Find where the given text appears and provide that cell's center as (x, y) coordinate. 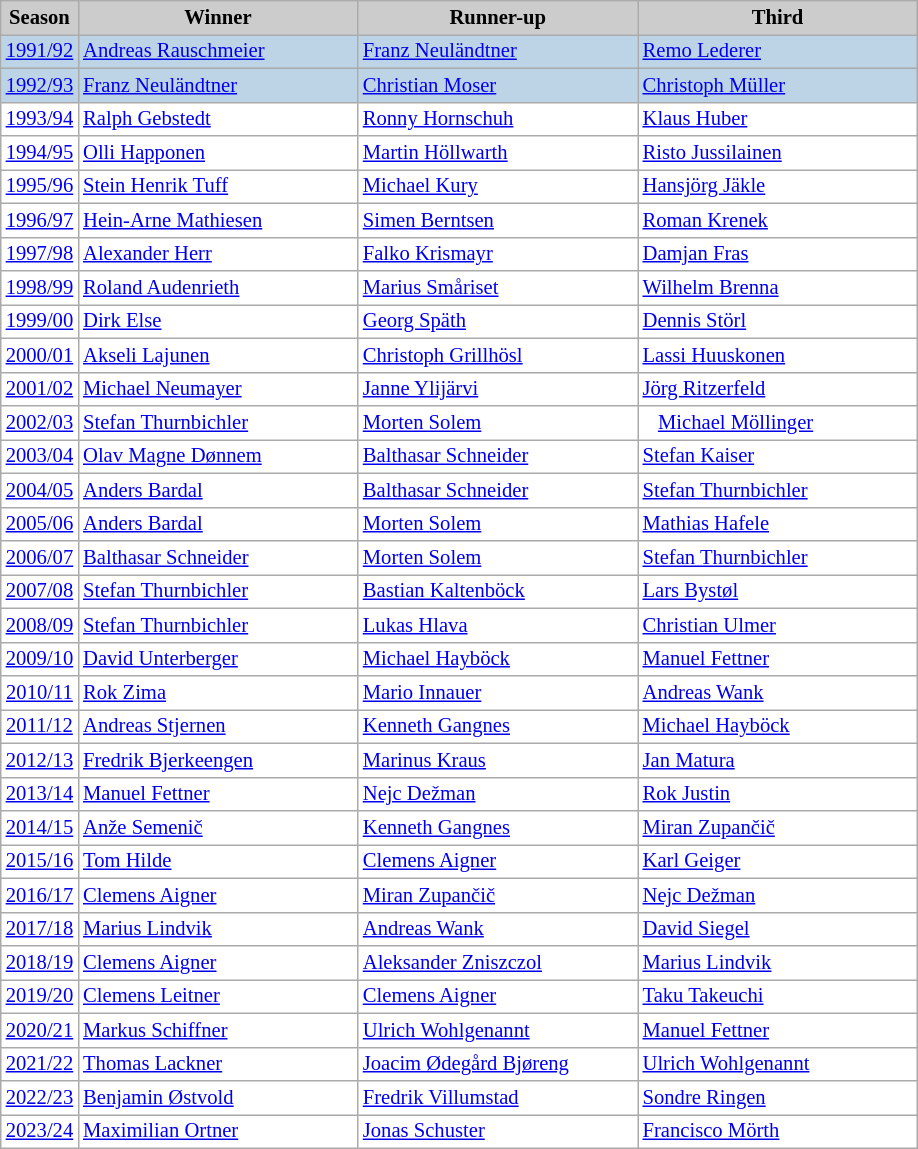
1991/92 (40, 51)
1993/94 (40, 119)
1999/00 (40, 321)
Bastian Kaltenböck (498, 591)
2001/02 (40, 389)
Michael Neumayer (218, 389)
2008/09 (40, 625)
Tom Hilde (218, 861)
Michael Möllinger (778, 423)
2007/08 (40, 591)
Season (40, 17)
Lassi Huuskonen (778, 355)
Remo Lederer (778, 51)
Rok Justin (778, 794)
Thomas Lackner (218, 1064)
2014/15 (40, 827)
Klaus Huber (778, 119)
Marinus Kraus (498, 760)
Stein Henrik Tuff (218, 186)
Hansjörg Jäkle (778, 186)
Jörg Ritzerfeld (778, 389)
Ralph Gebstedt (218, 119)
Christian Moser (498, 85)
2019/20 (40, 996)
David Unterberger (218, 659)
2012/13 (40, 760)
2018/19 (40, 963)
2011/12 (40, 726)
2002/03 (40, 423)
Michael Kury (498, 186)
2003/04 (40, 456)
Christoph Grillhösl (498, 355)
Martin Höllwarth (498, 153)
Risto Jussilainen (778, 153)
Roman Krenek (778, 220)
2005/06 (40, 524)
2023/24 (40, 1131)
Dennis Störl (778, 321)
Markus Schiffner (218, 1030)
Fredrik Villumstad (498, 1097)
2000/01 (40, 355)
Andreas Stjernen (218, 726)
1997/98 (40, 254)
Alexander Herr (218, 254)
Anže Semenič (218, 827)
2017/18 (40, 929)
Mario Innauer (498, 693)
2016/17 (40, 895)
1998/99 (40, 287)
2020/21 (40, 1030)
Hein-Arne Mathiesen (218, 220)
2010/11 (40, 693)
2015/16 (40, 861)
Jonas Schuster (498, 1131)
1995/96 (40, 186)
Falko Krismayr (498, 254)
Christoph Müller (778, 85)
Sondre Ringen (778, 1097)
Runner-up (498, 17)
Marius Småriset (498, 287)
Benjamin Østvold (218, 1097)
Janne Ylijärvi (498, 389)
2013/14 (40, 794)
2022/23 (40, 1097)
2004/05 (40, 490)
Damjan Fras (778, 254)
Dirk Else (218, 321)
Georg Späth (498, 321)
Olav Magne Dønnem (218, 456)
1996/97 (40, 220)
1994/95 (40, 153)
David Siegel (778, 929)
Winner (218, 17)
Ronny Hornschuh (498, 119)
Mathias Hafele (778, 524)
Aleksander Zniszczol (498, 963)
Fredrik Bjerkeengen (218, 760)
2006/07 (40, 557)
Andreas Rauschmeier (218, 51)
Joacim Ødegård Bjøreng (498, 1064)
Stefan Kaiser (778, 456)
1992/93 (40, 85)
2021/22 (40, 1064)
Third (778, 17)
Simen Berntsen (498, 220)
Taku Takeuchi (778, 996)
Karl Geiger (778, 861)
Lars Bystøl (778, 591)
Clemens Leitner (218, 996)
Maximilian Ortner (218, 1131)
Wilhelm Brenna (778, 287)
Lukas Hlava (498, 625)
Jan Matura (778, 760)
2009/10 (40, 659)
Akseli Lajunen (218, 355)
Christian Ulmer (778, 625)
Olli Happonen (218, 153)
Roland Audenrieth (218, 287)
Francisco Mörth (778, 1131)
Rok Zima (218, 693)
